Pinpoint the cell where the given text exists, returning its (x, y) midpoint coordinate. 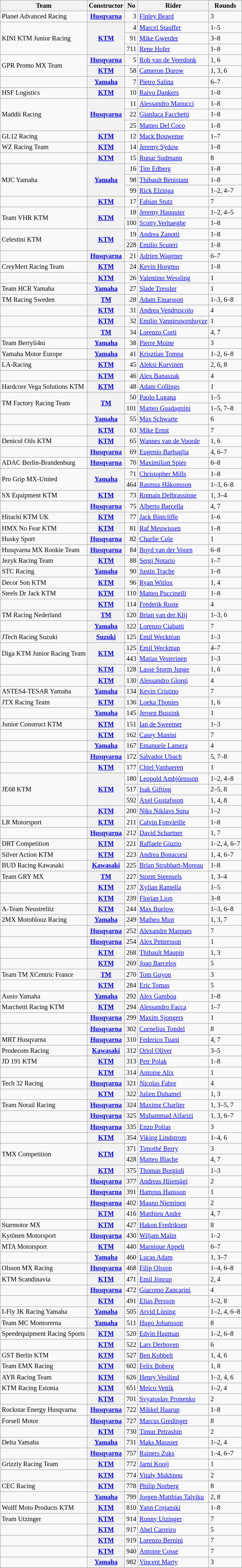
Jeremy Sydow (173, 147)
Calvin Fonvieille (173, 822)
BUD Racing Kawasaki (44, 866)
Hakon Fredriksen (173, 1225)
Boyd van der Voorn (173, 550)
Philip Norberg (173, 1486)
4–7 (225, 648)
Slade Tressler (173, 289)
69 (131, 452)
162 (131, 735)
Henry Vesilind (173, 1377)
Delta Yamaha (44, 1443)
LR Motorsport (44, 822)
428 (131, 1160)
2, 6, 8 (225, 365)
Cameron Durow (173, 71)
Andrea Zanotti (173, 234)
MJC Yamaha (44, 180)
Romain Delbrassinne (173, 495)
TM Racing Nederland (44, 615)
Florian Lion (173, 898)
464 (131, 485)
Starmotor MX (44, 1225)
Max Schwarte (173, 419)
799 (131, 1497)
90 (131, 572)
1–2, 4, 6 (225, 1377)
Leopold Ambjörnsson (173, 779)
1–6 (225, 517)
Forsell Motor (44, 1421)
KTM Scandinavia (44, 1279)
128 (131, 670)
Steels Dr Jack KTM (44, 593)
Rene Hofer (173, 49)
145 (131, 713)
527 (131, 1356)
Scotty Verhaeghe (173, 223)
Lucas Adam (173, 1258)
Jeroen Bussink (173, 713)
1, 4, 6 (225, 1356)
Antoine Cosse (173, 1552)
82 (131, 539)
46 (131, 376)
Eugenio Barbaglia (173, 452)
99 (131, 191)
JTech Racing Suzuki (44, 637)
371 (131, 1149)
Wiljam Malin (173, 1236)
Ronny Utzinger (173, 1519)
1–2, 4, 6–8 (225, 1312)
2, 8 (225, 1497)
Mike Gwerder (173, 38)
1–3, 6 (225, 615)
Emilio Vannieuwenhuyze (173, 321)
Justin Trache (173, 572)
Mikkel Haarup (173, 1410)
Arvid Lüning (173, 1312)
Elias Persson (173, 1301)
Suzuki (106, 637)
Hugo Johansson (173, 1323)
Emil Jönrup (173, 1279)
Matheo Miot (173, 920)
HMX No Fear KTM (44, 528)
Ian de Sweemer (173, 724)
45 (131, 365)
511 (131, 1323)
375 (131, 1171)
Gianluca Facchetti (173, 114)
Timothé Berry (173, 1149)
1, 3, 6 (225, 71)
517 (131, 789)
Lorenzo Ciabatti (173, 626)
Rasmus Håkonsson (173, 485)
Jorgen-Matthias Talviku (173, 1497)
Jeremy Hauquier (173, 212)
Celestini KTM (44, 239)
Thibault Bénistant (173, 180)
Team (44, 5)
Oriol Oliver (173, 1051)
430 (131, 1236)
701 (131, 1399)
Pietro Salina (173, 82)
DRT Competition (44, 844)
Charlie Cole (173, 539)
Hampus Hansson (173, 1192)
1–2, 8 (225, 1301)
Raf Meuwissen (173, 528)
402 (131, 1203)
Diga KTM Junior Racing Team (44, 653)
CEC Racing (44, 1486)
722 (131, 1410)
244 (131, 909)
Emanuele Lamera (173, 746)
Giacomo Zancarini (173, 1290)
TM Racing Sweden (44, 299)
77 (131, 517)
16 (131, 169)
134 (131, 691)
Adam Collings (173, 387)
Casey Manini (173, 735)
1–5, 7–8 (225, 408)
Timur Petrashin (173, 1432)
Thomas Borgioli (173, 1171)
Hitachi KTM UK (44, 517)
914 (131, 1519)
11 (131, 103)
292 (131, 996)
34 (131, 332)
522 (131, 1345)
Team Utzinger (44, 1519)
122 (131, 626)
Mauno Nieminen (173, 1203)
Rounds (225, 5)
1, 3, 7 (225, 920)
Husqvarna MX Rookie Team (44, 550)
GL12 Racing (44, 136)
Axel Gustafsson (173, 800)
1, 3, 6–7 (225, 1116)
491 (131, 1301)
Jack Bintcliffe (173, 517)
100 (131, 223)
1–2, 4–5 (225, 212)
Team VHR KTM (44, 218)
172 (131, 757)
520 (131, 1334)
940 (131, 1552)
Vitaly Makhnou (173, 1475)
228 (131, 245)
Alberto Barcella (173, 506)
227 (131, 877)
1, 3–5, 7 (225, 1105)
440 (131, 1247)
310 (131, 1040)
AYR Racing Team (44, 1377)
Lorenzo Corti (173, 332)
JE68 KTM (44, 789)
Olsson MX Racing (44, 1268)
471 (131, 1279)
Aleksi Kurvinen (173, 365)
JTX Racing Team (44, 702)
130 (131, 681)
Adrien Wagener (173, 256)
239 (131, 898)
91 (131, 38)
Maxime Charlier (173, 1105)
Storm Steensels (173, 877)
Xylian Ramella (173, 887)
Team Norail Racing (44, 1105)
Maddii Racing (44, 114)
472 (131, 1290)
Petr Polak (173, 1062)
180 (131, 779)
ADAC Berlin-Brandenburg (44, 463)
Constructor (106, 5)
136 (131, 702)
416 (131, 1214)
167 (131, 746)
Maxim Sjongers (173, 1018)
96 (131, 583)
2, 4 (225, 1279)
Chiel Vanhaeren (173, 768)
Alessandro Manucci (173, 103)
Alex Pettersson (173, 942)
Matteo Del Coco (173, 125)
A-Team Neustrelitz (44, 909)
1, 4, 8 (225, 800)
Mike Ernst (173, 430)
Matthieu Andre (173, 1214)
774 (131, 1475)
Husky Sport (44, 539)
1, 3–7 (225, 1258)
294 (131, 1007)
223 (131, 855)
120 (131, 615)
KINI KTM Junior Racing (44, 38)
18 (131, 212)
50 (131, 397)
1, 4 (225, 583)
LA-Racing (44, 365)
1, 7 (225, 833)
STC Racing (44, 572)
GST Berlin KTM (44, 1356)
Rick Elzinga (173, 191)
212 (131, 833)
Team MC Montorerna (44, 1323)
Matteo Guadagnini (173, 408)
17 (131, 201)
Alex Gamboa (173, 996)
27 (131, 289)
1–2, 4–8 (225, 779)
Kevin Horgmo (173, 267)
468 (131, 1268)
4, 6–7 (225, 452)
Jezyk Racing Team (44, 561)
810 (131, 1508)
5, 7–8 (225, 757)
225 (131, 866)
Adam Einarsson (173, 299)
Matteo Blache (173, 1160)
651 (131, 1388)
12 (131, 136)
Speedequipment Racing Sports (44, 1334)
MTA Motorsport (44, 1247)
32 (131, 321)
391 (131, 1192)
Niks Niklavs Suna (173, 811)
2MX Motoblouz Racing (44, 920)
Sergi Notario (173, 561)
Decor Son KTM (44, 583)
Raffaele Giuzio (173, 844)
21 (131, 256)
284 (131, 985)
Andreas Hiiemägi (173, 1181)
Jarni Kooij (173, 1464)
Cornelius Tondel (173, 1029)
2–5, 8 (225, 789)
14 (131, 147)
Runar Sudmann (173, 158)
Denicol Oils KTM (44, 441)
15 (131, 158)
Marcus Gredinger (173, 1421)
Eric Tomas (173, 985)
28 (131, 299)
10 (131, 93)
Julien Duhamel (173, 1094)
313 (131, 1062)
314 (131, 1073)
26 (131, 278)
114 (131, 604)
Isak Gifting (173, 789)
Rob van de Veerdonk (173, 60)
302 (131, 1029)
Tim Edberg (173, 169)
325 (131, 1116)
757 (131, 1454)
SX Equipment KTM (44, 495)
Frederik Roste (173, 604)
3–5 (225, 1051)
Team EMX Racing (44, 1366)
254 (131, 942)
1, 8 (225, 1366)
Loeka Thonies (173, 702)
Marcel Stauffer (173, 27)
252 (131, 931)
1–4, 6–7 (225, 1454)
377 (131, 1181)
982 (131, 1562)
Nicolas Fabre (173, 1083)
Tom Guyon (173, 975)
Silver Action KTM (44, 855)
Rider (173, 5)
443 (131, 659)
Meico Vettik (173, 1388)
Paolo Lugana (173, 397)
Max Buelow (173, 909)
Alex Banaszak (173, 376)
Andrea Bonacorsi (173, 855)
Fabian Stutz (173, 201)
270 (131, 975)
Tech 32 Racing (44, 1083)
237 (131, 887)
101 (131, 408)
505 (131, 1312)
Team TM XCentric France (44, 975)
73 (131, 495)
58 (131, 71)
299 (131, 1018)
727 (131, 1421)
31 (131, 310)
268 (131, 953)
Planet Advanced Racing (44, 16)
Viking Lindstrom (173, 1138)
98 (131, 180)
1, 4, 6–7 (225, 855)
Brian Strubhart-Moreau (173, 866)
22 (131, 114)
335 (131, 1127)
Andrea Vendruscolo (173, 310)
70 (131, 463)
1–4, 6–8 (225, 1268)
Lars Derboven (173, 1345)
Salvador Ubach (173, 757)
Rainers Zuks (173, 1454)
Pierre Moine (173, 343)
MRT Husqvarna (44, 1040)
Pro Grip MX-United (44, 479)
GPR Promo MX Team (44, 65)
KTM Racing Estonia (44, 1388)
Rockstar Energy Husqvarna (44, 1410)
Abel Carreiro (173, 1530)
322 (131, 1094)
Muhammad Alfarizi (173, 1116)
151 (131, 724)
919 (131, 1541)
772 (131, 1464)
Yamaha Motor Europe (44, 354)
TMX Competition (44, 1154)
71 (131, 474)
711 (131, 49)
Alessandro Facca (173, 1007)
TM Factory Racing Team (44, 403)
Raivo Dankers (173, 93)
Prodecom Racing (44, 1051)
Antoine Alix (173, 1073)
Wannes van de Voorde (173, 441)
269 (131, 964)
84 (131, 550)
602 (131, 1366)
731 (131, 1443)
CreyMert Racing Team (44, 267)
354 (131, 1138)
Enzo Polias (173, 1127)
Lorenzo Bernini (173, 1541)
David Schartner (173, 833)
Junior Construct KTM (44, 724)
Hardcore Vega Solutions KTM (44, 387)
63 (131, 430)
Alexandre Marques (173, 931)
324 (131, 1105)
321 (131, 1083)
Kevin Cristino (173, 691)
24 (131, 267)
Felix Boberg (173, 1366)
312 (131, 1051)
Team HCR Yamaha (44, 289)
Filip Olsson (173, 1268)
41 (131, 354)
Mack Bouwense (173, 136)
1–2, 4–7 (225, 191)
Svyatoslav Pronenko (173, 1399)
48 (131, 387)
WZ Racing Team (44, 147)
Federico Tuani (173, 1040)
HSF Logistics (44, 93)
211 (131, 822)
75 (131, 506)
177 (131, 768)
Edvin Hagman (173, 1334)
200 (131, 811)
Ausio Yamaha (44, 996)
Brian van der Klij (173, 615)
Krisztian Tompa (173, 354)
592 (131, 800)
Ben Kobbelt (173, 1356)
Marnique Appelt (173, 1247)
Valentino Wessling (173, 278)
65 (131, 441)
730 (131, 1432)
427 (131, 1225)
Grizzly Racing Team (44, 1464)
Finley Beard (173, 16)
110 (131, 593)
249 (131, 920)
38 (131, 343)
Matias Vesterinen (173, 659)
55 (131, 419)
Lasse Storm Junge (173, 670)
626 (131, 1377)
25 (131, 125)
Thibault Maupin (173, 953)
ASTES4-TESAR Yamaha (44, 691)
I-Fly JK Racing Yamaha (44, 1312)
Maximilian Spies (173, 463)
Maks Mausser (173, 1443)
88 (131, 561)
Team GRY MX (44, 877)
917 (131, 1530)
JD 191 KTM (44, 1062)
1–4, 6 (225, 1138)
221 (131, 844)
1–2, 4, 6–7 (225, 844)
No (131, 5)
Christopher Mills (173, 474)
460 (131, 1258)
Wolff Moto Products KTM (44, 1508)
Vincent Marty (173, 1562)
Yann Crnjanski (173, 1508)
19 (131, 234)
81 (131, 528)
Marchetti Racing KTM (44, 1007)
Joao Barcelos (173, 964)
Kytönen Motorsport (44, 1236)
Matteo Puccinelli (173, 593)
778 (131, 1486)
Team Berryli4ni (44, 343)
Alessandro Giorgi (173, 681)
Emilio Scuteri (173, 245)
Ryan Witlox (173, 583)
